From the cell containing the given text, extract its center point as (x, y) coordinate. 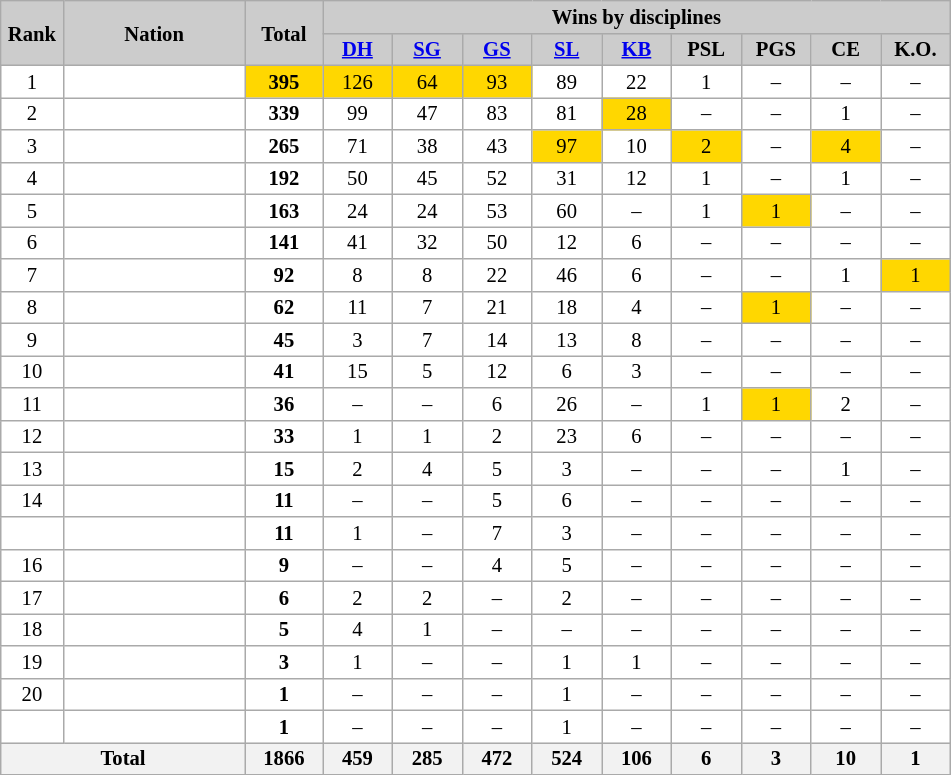
CE (846, 49)
28 (637, 113)
31 (567, 178)
192 (284, 178)
Nation (154, 32)
64 (427, 81)
99 (357, 113)
32 (427, 242)
36 (284, 404)
1866 (284, 758)
60 (567, 210)
62 (284, 307)
38 (427, 146)
472 (497, 758)
395 (284, 81)
141 (284, 242)
81 (567, 113)
23 (567, 436)
Wins by disciplines (636, 16)
89 (567, 81)
163 (284, 210)
97 (567, 146)
83 (497, 113)
46 (567, 274)
20 (32, 694)
KB (637, 49)
524 (567, 758)
33 (284, 436)
265 (284, 146)
19 (32, 662)
106 (637, 758)
K.O. (915, 49)
PSL (706, 49)
52 (497, 178)
SL (567, 49)
DH (357, 49)
92 (284, 274)
16 (32, 565)
47 (427, 113)
71 (357, 146)
26 (567, 404)
17 (32, 597)
53 (497, 210)
PGS (776, 49)
285 (427, 758)
43 (497, 146)
21 (497, 307)
SG (427, 49)
459 (357, 758)
GS (497, 49)
339 (284, 113)
Rank (32, 32)
93 (497, 81)
126 (357, 81)
